Identify which cell holds the provided text, then report its (x, y) central coordinate. 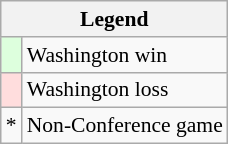
Non-Conference game (125, 126)
Legend (114, 19)
Washington win (125, 55)
Washington loss (125, 90)
* (12, 126)
